Search for the cell housing the specified text and yield its [X, Y] center coordinate. 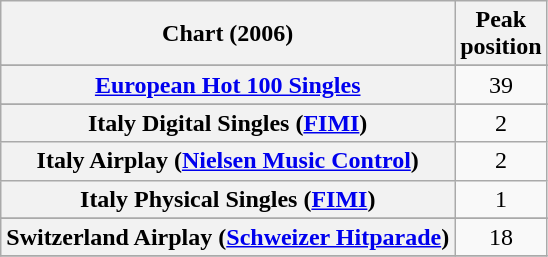
European Hot 100 Singles [228, 85]
Switzerland Airplay (Schweizer Hitparade) [228, 237]
Italy Airplay (Nielsen Music Control) [228, 161]
39 [501, 85]
Chart (2006) [228, 34]
Italy Digital Singles (FIMI) [228, 123]
Peakposition [501, 34]
Italy Physical Singles (FIMI) [228, 199]
18 [501, 237]
1 [501, 199]
